Return [x, y] of the center of cell containing provided text 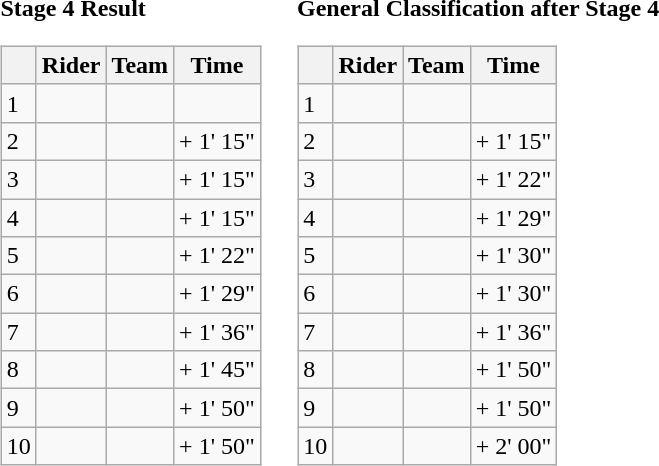
+ 2' 00" [514, 446]
+ 1' 45" [218, 370]
